Identify which cell holds the provided text, then report its [X, Y] central coordinate. 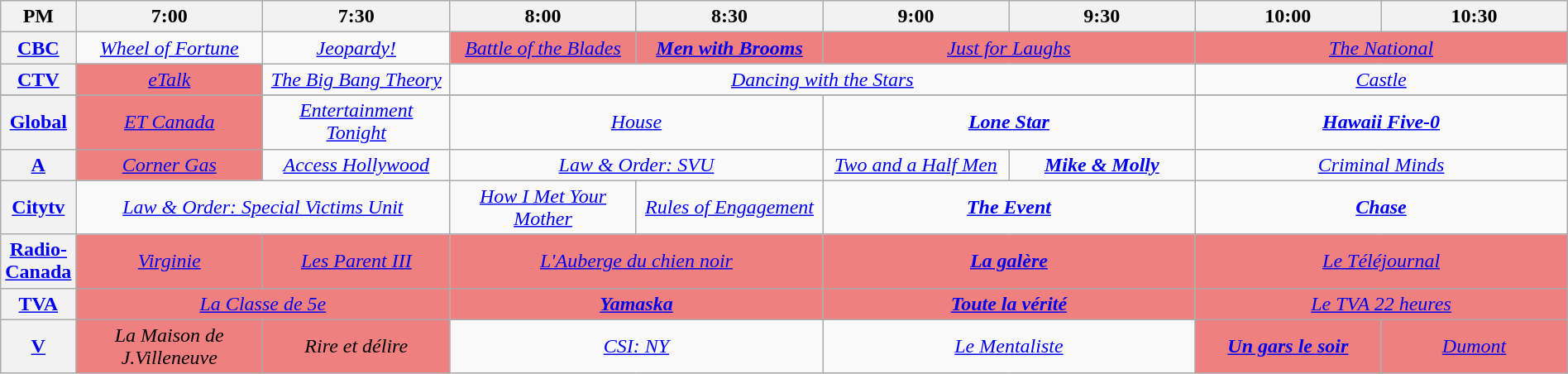
Hawaii Five-0 [1381, 122]
Criminal Minds [1381, 165]
Dancing with the Stars [822, 79]
La Classe de 5e [263, 304]
Lone Star [1009, 122]
CBC [38, 48]
7:00 [170, 17]
Wheel of Fortune [170, 48]
PM [38, 17]
The National [1381, 48]
Chase [1381, 207]
Just for Laughs [1009, 48]
Rire et délire [356, 346]
Le Téléjournal [1381, 261]
Jeopardy! [356, 48]
The Event [1009, 207]
Toute la vérité [1009, 304]
Access Hollywood [356, 165]
Yamaska [637, 304]
V [38, 346]
A [38, 165]
Dumont [1474, 346]
Men with Brooms [729, 48]
L'Auberge du chien noir [637, 261]
Castle [1381, 79]
Virginie [170, 261]
How I Met Your Mother [543, 207]
CSI: NY [637, 346]
Corner Gas [170, 165]
Entertainment Tonight [356, 122]
Two and a Half Men [916, 165]
Radio-Canada [38, 261]
The Big Bang Theory [356, 79]
8:00 [543, 17]
La galère [1009, 261]
9:30 [1102, 17]
Rules of Engagement [729, 207]
10:00 [1288, 17]
Global [38, 122]
CTV [38, 79]
9:00 [916, 17]
Un gars le soir [1288, 346]
Law & Order: Special Victims Unit [263, 207]
8:30 [729, 17]
10:30 [1474, 17]
eTalk [170, 79]
Le Mentaliste [1009, 346]
ET Canada [170, 122]
Mike & Molly [1102, 165]
Battle of the Blades [543, 48]
Le TVA 22 heures [1381, 304]
La Maison de J.Villeneuve [170, 346]
Les Parent III [356, 261]
House [637, 122]
7:30 [356, 17]
Citytv [38, 207]
Law & Order: SVU [637, 165]
TVA [38, 304]
